Identify which cell holds the provided text, then report its [x, y] central coordinate. 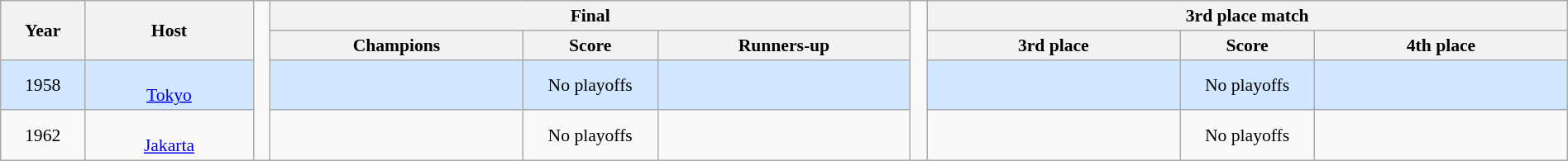
Champions [397, 45]
1958 [43, 84]
3rd place match [1247, 16]
Jakarta [170, 135]
Final [590, 16]
1962 [43, 135]
Host [170, 30]
Tokyo [170, 84]
Runners-up [784, 45]
4th place [1441, 45]
3rd place [1054, 45]
Year [43, 30]
